Extract the [x, y] coordinate from the center of the cell holding the provided text.  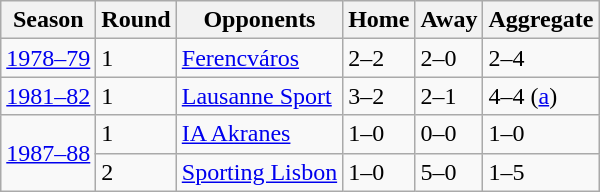
Home [379, 20]
2–1 [449, 96]
Sporting Lisbon [259, 172]
2 [136, 172]
Aggregate [541, 20]
5–0 [449, 172]
Ferencváros [259, 58]
1987–88 [48, 153]
2–0 [449, 58]
2–2 [379, 58]
1981–82 [48, 96]
3–2 [379, 96]
0–0 [449, 134]
IA Akranes [259, 134]
2–4 [541, 58]
Opponents [259, 20]
Away [449, 20]
Season [48, 20]
1978–79 [48, 58]
Round [136, 20]
Lausanne Sport [259, 96]
1–5 [541, 172]
4–4 (a) [541, 96]
